Capture the cell that displays the provided text and extract its [X, Y] central coordinate. 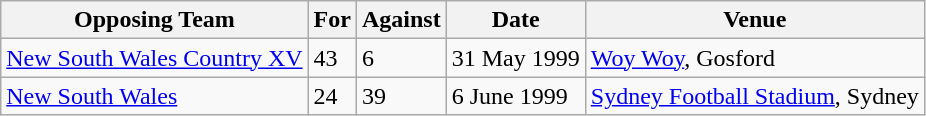
Date [516, 20]
Opposing Team [154, 20]
New South Wales [154, 96]
Sydney Football Stadium, Sydney [754, 96]
31 May 1999 [516, 58]
43 [332, 58]
6 June 1999 [516, 96]
New South Wales Country XV [154, 58]
39 [401, 96]
24 [332, 96]
Venue [754, 20]
Against [401, 20]
Woy Woy, Gosford [754, 58]
6 [401, 58]
For [332, 20]
